Return the (X, Y) coordinate for the center point of the cell that contains the specified text.  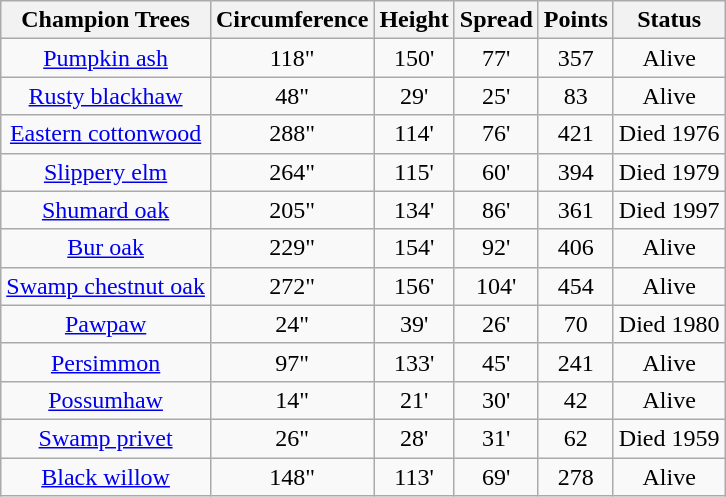
134' (414, 210)
29' (414, 96)
Eastern cottonwood (106, 134)
Swamp privet (106, 438)
154' (414, 248)
421 (576, 134)
156' (414, 286)
278 (576, 477)
Rusty blackhaw (106, 96)
25' (496, 96)
Spread (496, 20)
361 (576, 210)
Slippery elm (106, 172)
Swamp chestnut oak (106, 286)
Status (669, 20)
454 (576, 286)
Points (576, 20)
272" (292, 286)
133' (414, 362)
104' (496, 286)
Died 1959 (669, 438)
92' (496, 248)
241 (576, 362)
288" (292, 134)
77' (496, 58)
70 (576, 324)
Died 1997 (669, 210)
229" (292, 248)
26" (292, 438)
115' (414, 172)
406 (576, 248)
83 (576, 96)
42 (576, 400)
62 (576, 438)
76' (496, 134)
394 (576, 172)
48" (292, 96)
357 (576, 58)
113' (414, 477)
Champion Trees (106, 20)
Shumard oak (106, 210)
Persimmon (106, 362)
24" (292, 324)
39' (414, 324)
31' (496, 438)
21' (414, 400)
205" (292, 210)
Died 1980 (669, 324)
264" (292, 172)
Pumpkin ash (106, 58)
Died 1979 (669, 172)
148" (292, 477)
14" (292, 400)
Circumference (292, 20)
Black willow (106, 477)
Possumhaw (106, 400)
Died 1976 (669, 134)
114' (414, 134)
26' (496, 324)
118" (292, 58)
97" (292, 362)
150' (414, 58)
86' (496, 210)
Pawpaw (106, 324)
28' (414, 438)
60' (496, 172)
Height (414, 20)
Bur oak (106, 248)
45' (496, 362)
69' (496, 477)
30' (496, 400)
